From the cell containing the given text, extract its center point as (X, Y) coordinate. 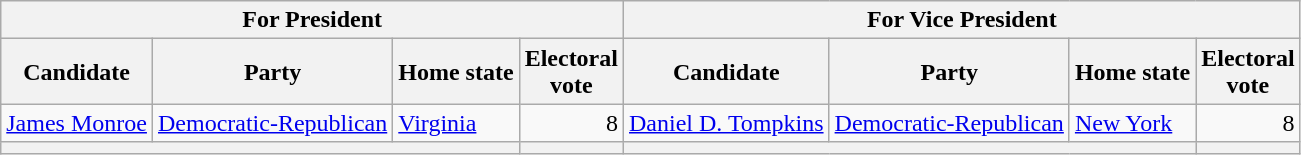
James Monroe (77, 123)
Virginia (456, 123)
New York (1132, 123)
For President (312, 20)
Daniel D. Tompkins (726, 123)
For Vice President (962, 20)
